Identify which cell holds the provided text, then report its [x, y] central coordinate. 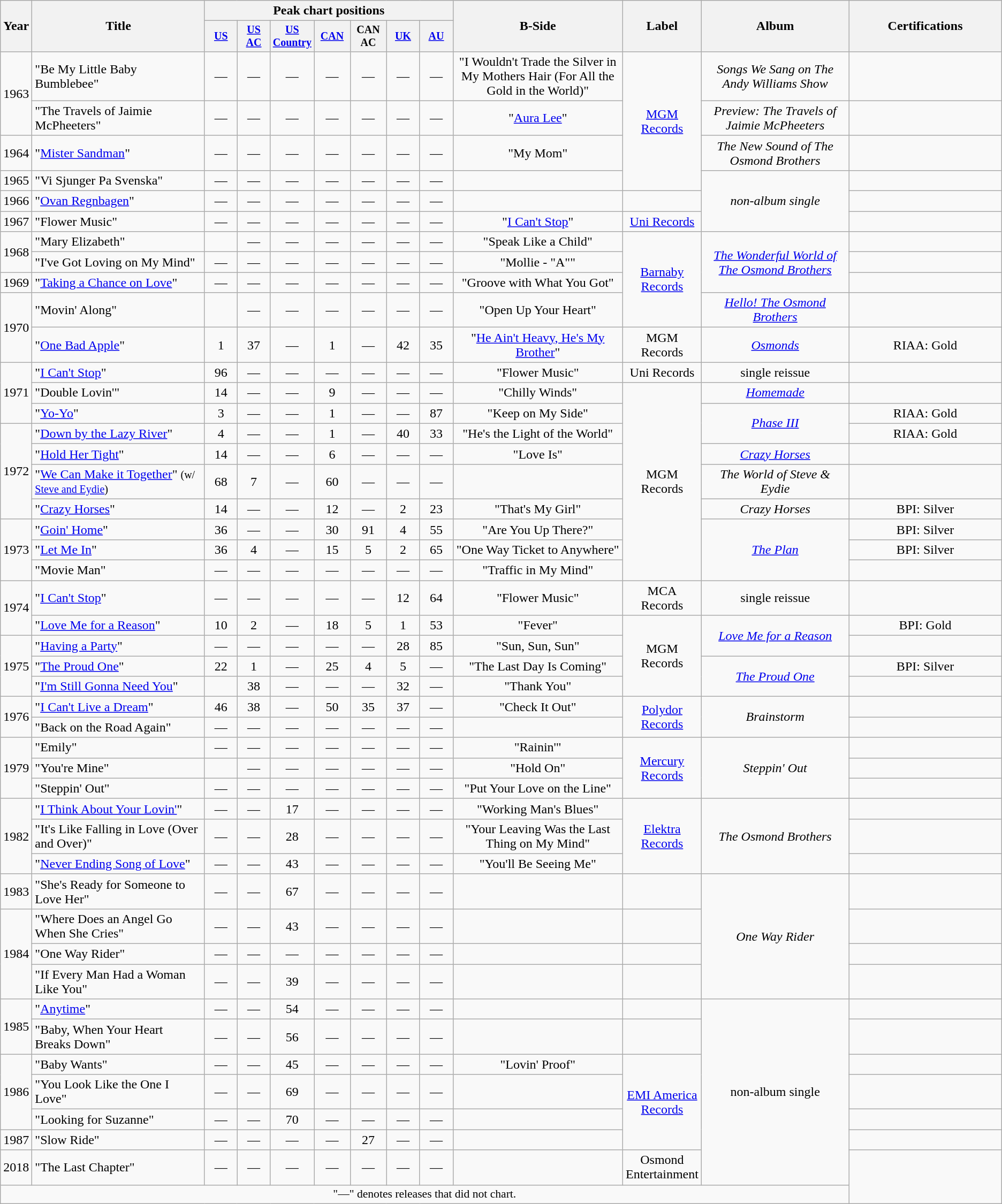
1969 [16, 283]
45 [292, 1064]
Homemade [775, 393]
One Way Rider [775, 936]
"Working Man's Blues" [537, 809]
"Speak Like a Child" [537, 242]
"I've Got Loving on My Mind" [119, 262]
"Chilly Winds" [537, 393]
"Open Up Your Heart" [537, 310]
1967 [16, 222]
"The Travels of Jaimie McPheeters" [119, 118]
"Thank You" [537, 687]
70 [292, 1119]
"Baby, When Your Heart Breaks Down" [119, 1037]
Title [119, 26]
"Anytime" [119, 1009]
"One Bad Apple" [119, 345]
"One Way Ticket to Anywhere" [537, 550]
Mercury Records [662, 768]
25 [332, 666]
"Crazy Horses" [119, 509]
"Hold On" [537, 768]
Phase III [775, 423]
"Double Lovin'" [119, 393]
"I Think About Your Lovin'" [119, 809]
"Ovan Regnbagen" [119, 201]
"Baby Wants" [119, 1064]
15 [332, 550]
"It's Like Falling in Love (Over and Over)" [119, 836]
Love Me for a Reason [775, 636]
"The Last Chapter" [119, 1168]
1973 [16, 550]
The Osmond Brothers [775, 836]
"Goin' Home" [119, 529]
"Where Does an Angel Go When She Cries" [119, 926]
6 [332, 454]
CAN AC [368, 36]
"You'll Be Seeing Me" [537, 864]
"Groove with What You Got" [537, 283]
67 [292, 891]
Label [662, 26]
1972 [16, 471]
"He's the Light of the World" [537, 433]
"Are You Up There?" [537, 529]
Album [775, 26]
91 [368, 529]
"You Look Like the One I Love" [119, 1092]
18 [332, 626]
MCA Records [662, 598]
1985 [16, 1026]
"Emily" [119, 748]
"Down by the Lazy River" [119, 433]
54 [292, 1009]
"Yo-Yo" [119, 413]
"Mary Elizabeth" [119, 242]
1966 [16, 201]
"Traffic in My Mind" [537, 570]
1975 [16, 666]
Steppin' Out [775, 768]
Preview: The Travels of Jaimie McPheeters [775, 118]
"Put Your Love on the Line" [537, 788]
Polydor Records [662, 717]
1984 [16, 954]
CAN [332, 36]
"Fever" [537, 626]
"Vi Sjunger Pa Svenska" [119, 180]
30 [332, 529]
The Plan [775, 550]
1982 [16, 836]
BPI: Gold [925, 626]
US Country [292, 36]
The Proud One [775, 676]
"Keep on My Side" [537, 413]
"—" denotes releases that did not chart. [425, 1194]
B-Side [537, 26]
Songs We Sang on The Andy Williams Show [775, 76]
"Taking a Chance on Love" [119, 283]
"My Mom" [537, 153]
"If Every Man Had a Woman Like You" [119, 981]
Year [16, 26]
US AC [254, 36]
7 [254, 482]
33 [436, 433]
"Never Ending Song of Love" [119, 864]
"Looking for Suzanne" [119, 1119]
"Your Leaving Was the Last Thing on My Mind" [537, 836]
1964 [16, 153]
Elektra Records [662, 836]
1970 [16, 327]
9 [332, 393]
"Slow Ride" [119, 1140]
EMI America Records [662, 1102]
27 [368, 1140]
65 [436, 550]
Hello! The Osmond Brothers [775, 310]
85 [436, 646]
64 [436, 598]
"We Can Make it Together" (w/ Steve and Eydie) [119, 482]
The New Sound of The Osmond Brothers [775, 153]
"Lovin' Proof" [537, 1064]
Osmonds [775, 345]
87 [436, 413]
"That's My Girl" [537, 509]
"Back on the Road Again" [119, 727]
Barnaby Records [662, 279]
"Mollie - "A"" [537, 262]
1986 [16, 1092]
"The Proud One" [119, 666]
1979 [16, 768]
23 [436, 509]
"Sun, Sun, Sun" [537, 646]
22 [221, 666]
1963 [16, 93]
1974 [16, 608]
The Wonderful World of The Osmond Brothers [775, 262]
10 [221, 626]
Peak chart positions [329, 11]
96 [221, 372]
"Having a Party" [119, 646]
3 [221, 413]
"Be My Little Baby Bumblebee" [119, 76]
"Let Me In" [119, 550]
46 [221, 707]
69 [292, 1092]
56 [292, 1037]
"I Wouldn't Trade the Silver in My Mothers Hair (For All the Gold in the World)" [537, 76]
1971 [16, 393]
"Love Is" [537, 454]
40 [403, 433]
"I'm Still Gonna Need You" [119, 687]
"She's Ready for Someone to Love Her" [119, 891]
17 [292, 809]
1965 [16, 180]
Certifications [925, 26]
"Movin' Along" [119, 310]
"He Ain't Heavy, He's My Brother" [537, 345]
"Hold Her Tight" [119, 454]
42 [403, 345]
"Rainin'" [537, 748]
1987 [16, 1140]
1968 [16, 252]
"I Can't Live a Dream" [119, 707]
UK [403, 36]
"Steppin' Out" [119, 788]
AU [436, 36]
60 [332, 482]
1983 [16, 891]
53 [436, 626]
"Aura Lee" [537, 118]
Brainstorm [775, 717]
"The Last Day Is Coming" [537, 666]
Osmond Entertainment [662, 1168]
55 [436, 529]
"Mister Sandman" [119, 153]
39 [292, 981]
68 [221, 482]
The World of Steve & Eydie [775, 482]
"You're Mine" [119, 768]
32 [403, 687]
1976 [16, 717]
"One Way Rider" [119, 954]
"Check It Out" [537, 707]
"Love Me for a Reason" [119, 626]
"Movie Man" [119, 570]
US [221, 36]
50 [332, 707]
2018 [16, 1168]
